Determine the [X, Y] coordinate at the center of the cell enclosing the given text.  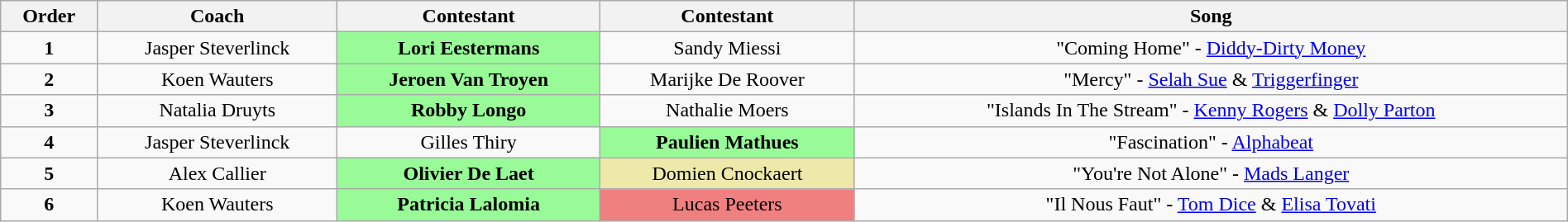
"Fascination" - Alphabeat [1211, 142]
Sandy Miessi [727, 48]
"You're Not Alone" - Mads Langer [1211, 173]
2 [50, 79]
Lucas Peeters [727, 205]
Natalia Druyts [218, 111]
"Coming Home" - Diddy-Dirty Money [1211, 48]
"Mercy" - Selah Sue & Triggerfinger [1211, 79]
Alex Callier [218, 173]
Nathalie Moers [727, 111]
Order [50, 17]
Patricia Lalomia [469, 205]
Gilles Thiry [469, 142]
Lori Eestermans [469, 48]
Jeroen Van Troyen [469, 79]
4 [50, 142]
1 [50, 48]
5 [50, 173]
"Il Nous Faut" - Tom Dice & Elisa Tovati [1211, 205]
Domien Cnockaert [727, 173]
Robby Longo [469, 111]
"Islands In The Stream" - Kenny Rogers & Dolly Parton [1211, 111]
6 [50, 205]
Coach [218, 17]
Marijke De Roover [727, 79]
3 [50, 111]
Song [1211, 17]
Olivier De Laet [469, 173]
Paulien Mathues [727, 142]
